Return the [x, y] coordinate for the center point of the cell that contains the specified text.  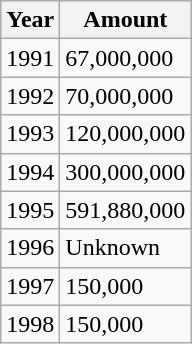
1997 [30, 286]
591,880,000 [126, 210]
Year [30, 20]
Amount [126, 20]
120,000,000 [126, 134]
1994 [30, 172]
300,000,000 [126, 172]
1996 [30, 248]
Unknown [126, 248]
1995 [30, 210]
1991 [30, 58]
1998 [30, 324]
1993 [30, 134]
67,000,000 [126, 58]
70,000,000 [126, 96]
1992 [30, 96]
